Identify which cell holds the provided text, then report its (x, y) central coordinate. 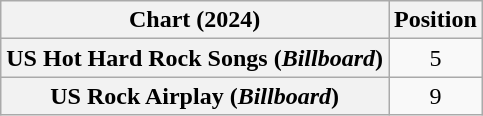
5 (436, 58)
US Hot Hard Rock Songs (Billboard) (195, 58)
Chart (2024) (195, 20)
9 (436, 96)
US Rock Airplay (Billboard) (195, 96)
Position (436, 20)
